Capture the cell that displays the provided text and extract its [x, y] central coordinate. 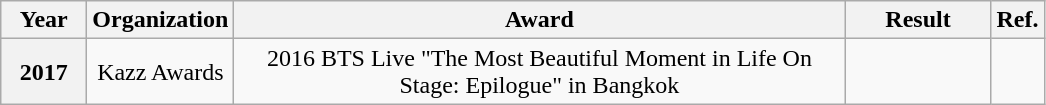
Ref. [1018, 20]
2016 BTS Live "The Most Beautiful Moment in Life On Stage: Epilogue" in Bangkok [540, 72]
Award [540, 20]
Year [44, 20]
2017 [44, 72]
Kazz Awards [160, 72]
Organization [160, 20]
Result [918, 20]
